Detect which cell encompasses the target text, then output its (x, y) center coordinate. 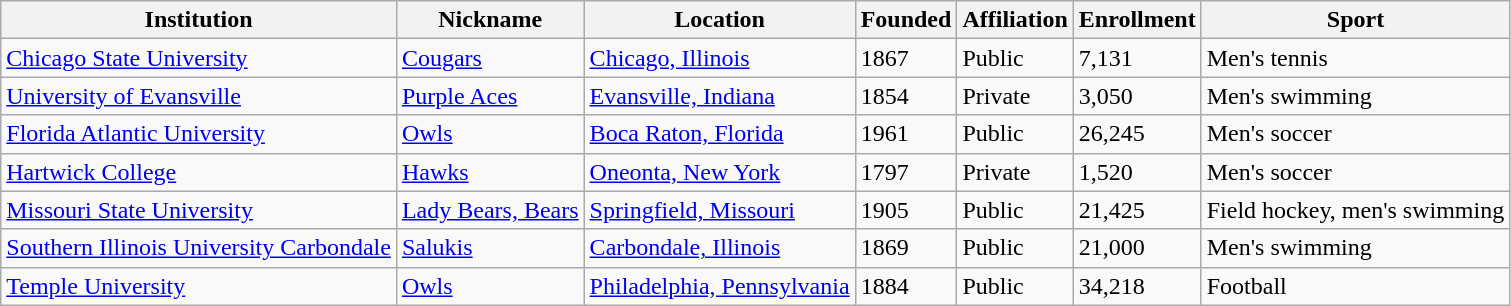
Men's tennis (1355, 58)
1854 (906, 96)
Chicago State University (199, 58)
26,245 (1137, 134)
Founded (906, 20)
21,000 (1137, 248)
Football (1355, 286)
1797 (906, 172)
Philadelphia, Pennsylvania (720, 286)
Salukis (490, 248)
34,218 (1137, 286)
Missouri State University (199, 210)
1,520 (1137, 172)
Springfield, Missouri (720, 210)
Florida Atlantic University (199, 134)
Nickname (490, 20)
1905 (906, 210)
Affiliation (1015, 20)
Institution (199, 20)
Boca Raton, Florida (720, 134)
Location (720, 20)
Oneonta, New York (720, 172)
Chicago, Illinois (720, 58)
1869 (906, 248)
Southern Illinois University Carbondale (199, 248)
University of Evansville (199, 96)
Lady Bears, Bears (490, 210)
Evansville, Indiana (720, 96)
Hartwick College (199, 172)
Sport (1355, 20)
Carbondale, Illinois (720, 248)
3,050 (1137, 96)
1961 (906, 134)
21,425 (1137, 210)
1867 (906, 58)
Cougars (490, 58)
Purple Aces (490, 96)
7,131 (1137, 58)
Hawks (490, 172)
Enrollment (1137, 20)
Field hockey, men's swimming (1355, 210)
Temple University (199, 286)
1884 (906, 286)
